Identify which cell holds the provided text, then report its [x, y] central coordinate. 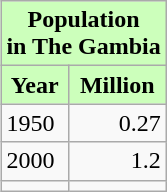
Year [34, 85]
Populationin The Gambia [84, 34]
1950 [34, 123]
0.27 [117, 123]
1.2 [117, 161]
2000 [34, 161]
Million [117, 85]
